Determine the [X, Y] coordinate at the center of the cell enclosing the given text.  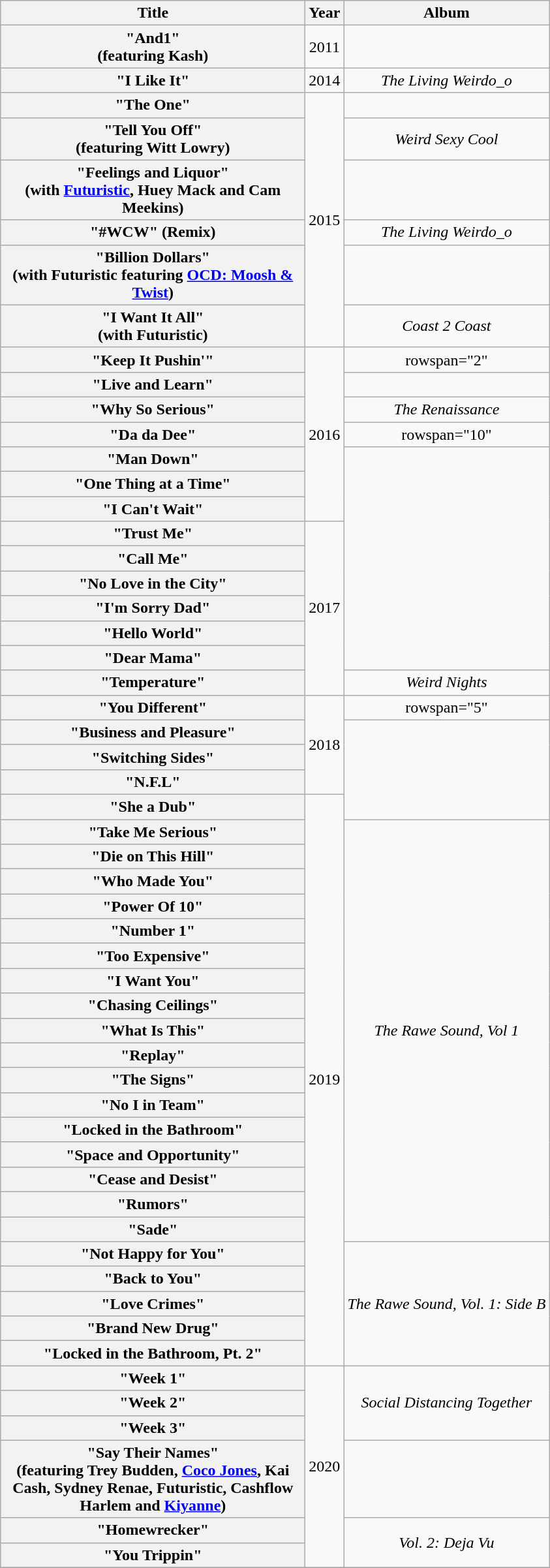
"Chasing Ceilings" [153, 1006]
"Man Down" [153, 459]
"Power Of 10" [153, 906]
"Why So Serious" [153, 409]
"I Like It" [153, 80]
2014 [325, 80]
"Week 3" [153, 1428]
"Who Made You" [153, 882]
"One Thing at a Time" [153, 484]
"Billion Dollars"(with Futuristic featuring OCD: Moosh & Twist) [153, 275]
"Switching Sides" [153, 757]
rowspan="10" [446, 434]
"No I in Team" [153, 1105]
"Too Expensive" [153, 956]
"Da da Dee" [153, 434]
"Call Me" [153, 559]
The Rawe Sound, Vol. 1: Side B [446, 1304]
"Locked in the Bathroom, Pt. 2" [153, 1353]
Weird Sexy Cool [446, 138]
Coast 2 Coast [446, 326]
"Cease and Desist" [153, 1179]
"Number 1" [153, 931]
"Week 2" [153, 1403]
"The Signs" [153, 1080]
"Take Me Serious" [153, 832]
Social Distancing Together [446, 1403]
"Rumors" [153, 1204]
"I Can't Wait" [153, 509]
"Dear Mama" [153, 658]
"Trust Me" [153, 534]
2019 [325, 1079]
"And1"(featuring Kash) [153, 47]
"Live and Learn" [153, 384]
"Back to You" [153, 1279]
"Homewrecker" [153, 1530]
Title [153, 13]
Album [446, 13]
2017 [325, 608]
2011 [325, 47]
"Temperature" [153, 683]
"Hello World" [153, 633]
"Business and Pleasure" [153, 732]
2020 [325, 1467]
"N.F.L" [153, 782]
"Feelings and Liquor"(with Futuristic, Huey Mack and Cam Meekins) [153, 190]
Year [325, 13]
"She a Dub" [153, 807]
"Space and Opportunity" [153, 1154]
The Renaissance [446, 409]
2018 [325, 745]
"Sade" [153, 1229]
"Locked in the Bathroom" [153, 1130]
"The One" [153, 105]
"You Trippin" [153, 1555]
"Love Crimes" [153, 1304]
2015 [325, 220]
"Say Their Names"(featuring Trey Budden, Coco Jones, Kai Cash, Sydney Renae, Futuristic, Cashflow Harlem and Kiyanne) [153, 1479]
Vol. 2: Deja Vu [446, 1543]
rowspan="5" [446, 707]
rowspan="2" [446, 360]
"I Want You" [153, 981]
The Rawe Sound, Vol 1 [446, 1031]
"No Love in the City" [153, 583]
"Tell You Off"(featuring Witt Lowry) [153, 138]
"I'm Sorry Dad" [153, 608]
2016 [325, 434]
"Week 1" [153, 1378]
"What Is This" [153, 1030]
"Keep It Pushin'" [153, 360]
Weird Nights [446, 683]
"Not Happy for You" [153, 1254]
"Replay" [153, 1055]
"Die on This Hill" [153, 857]
"#WCW" (Remix) [153, 232]
"You Different" [153, 707]
"I Want It All"(with Futuristic) [153, 326]
"Brand New Drug" [153, 1329]
